Detect which cell encompasses the target text, then output its [x, y] center coordinate. 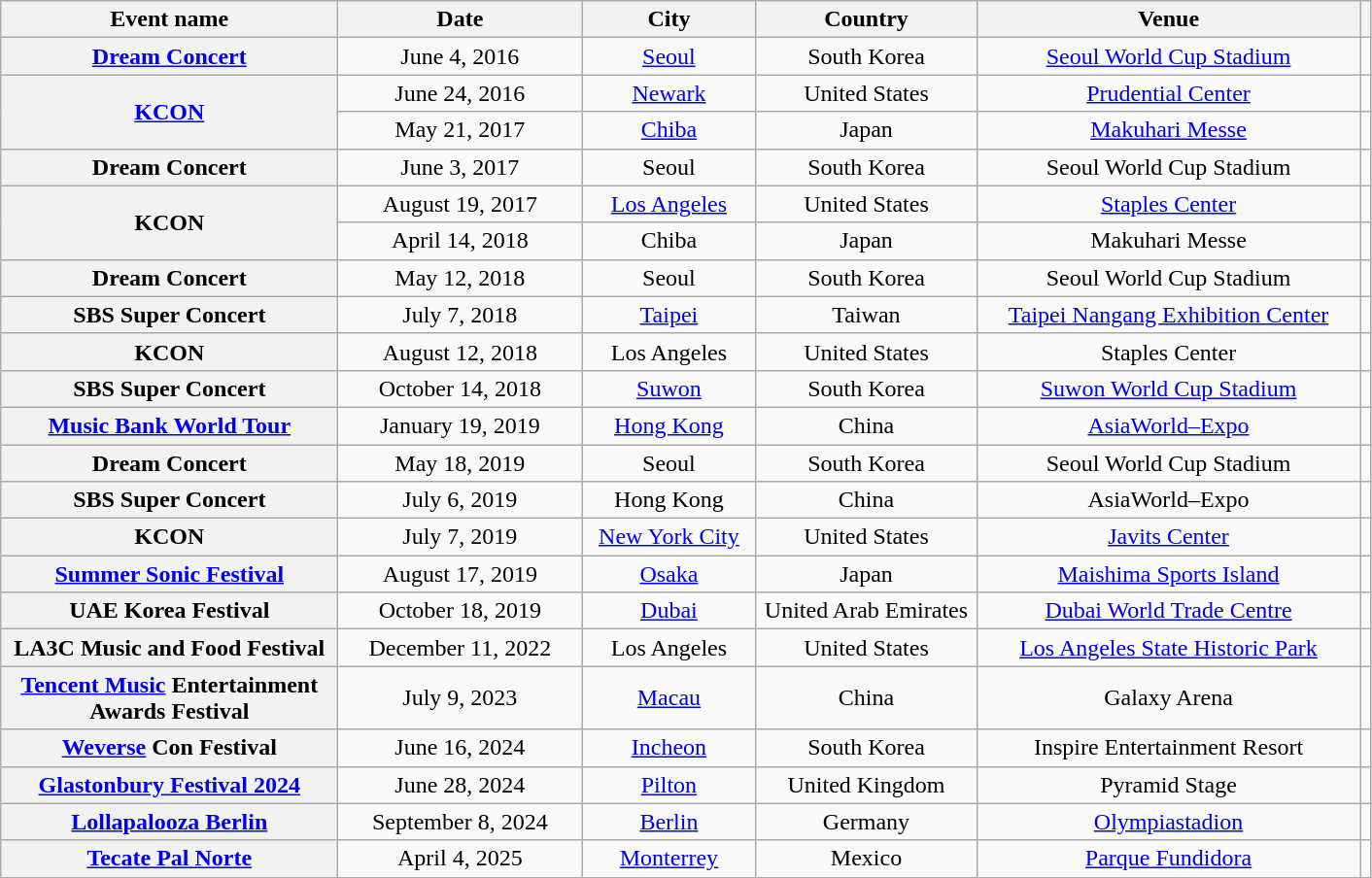
Date [461, 19]
Taiwan [867, 315]
July 7, 2018 [461, 315]
Pyramid Stage [1168, 785]
Event name [169, 19]
June 3, 2017 [461, 167]
April 4, 2025 [461, 859]
Javits Center [1168, 537]
Maishima Sports Island [1168, 574]
January 19, 2019 [461, 425]
Prudential Center [1168, 93]
Weverse Con Festival [169, 748]
July 9, 2023 [461, 697]
City [669, 19]
Country [867, 19]
August 19, 2017 [461, 204]
Incheon [669, 748]
Taipei Nangang Exhibition Center [1168, 315]
Inspire Entertainment Resort [1168, 748]
Glastonbury Festival 2024 [169, 785]
Mexico [867, 859]
August 17, 2019 [461, 574]
Monterrey [669, 859]
Dubai World Trade Centre [1168, 611]
Suwon World Cup Stadium [1168, 388]
September 8, 2024 [461, 822]
December 11, 2022 [461, 648]
July 6, 2019 [461, 500]
Suwon [669, 388]
Summer Sonic Festival [169, 574]
New York City [669, 537]
UAE Korea Festival [169, 611]
August 12, 2018 [461, 352]
October 14, 2018 [461, 388]
June 4, 2016 [461, 56]
Parque Fundidora [1168, 859]
Lollapalooza Berlin [169, 822]
July 7, 2019 [461, 537]
Dubai [669, 611]
Osaka [669, 574]
May 18, 2019 [461, 463]
June 24, 2016 [461, 93]
May 12, 2018 [461, 278]
Taipei [669, 315]
April 14, 2018 [461, 241]
Galaxy Arena [1168, 697]
June 16, 2024 [461, 748]
LA3C Music and Food Festival [169, 648]
Tecate Pal Norte [169, 859]
Los Angeles State Historic Park [1168, 648]
Tencent Music Entertainment Awards Festival [169, 697]
Macau [669, 697]
Germany [867, 822]
Pilton [669, 785]
United Arab Emirates [867, 611]
United Kingdom [867, 785]
October 18, 2019 [461, 611]
June 28, 2024 [461, 785]
Olympiastadion [1168, 822]
Berlin [669, 822]
May 21, 2017 [461, 130]
Newark [669, 93]
Music Bank World Tour [169, 425]
Venue [1168, 19]
